From the cell containing the given text, extract its center point as (X, Y) coordinate. 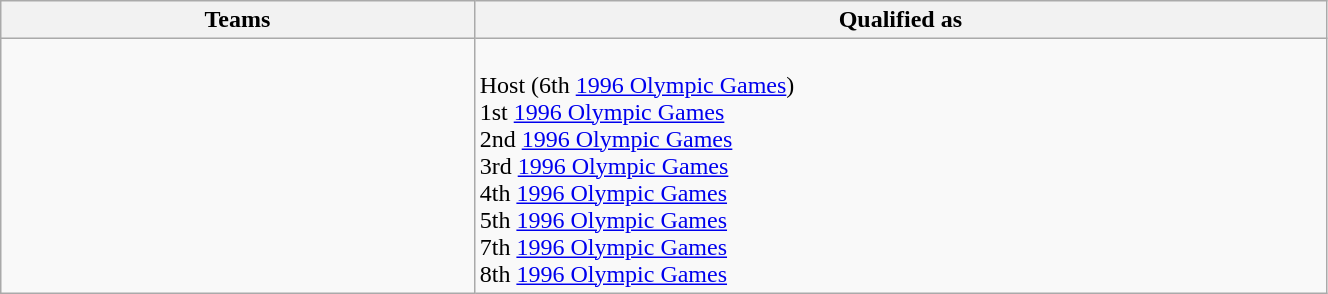
Qualified as (900, 20)
Teams (238, 20)
